Identify which cell holds the provided text, then report its (X, Y) central coordinate. 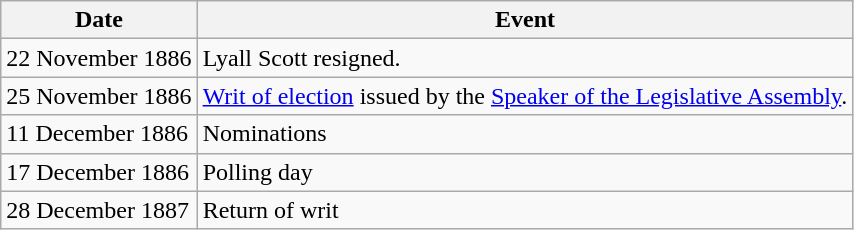
Lyall Scott resigned. (525, 58)
Return of writ (525, 210)
Nominations (525, 134)
11 December 1886 (99, 134)
28 December 1887 (99, 210)
22 November 1886 (99, 58)
Polling day (525, 172)
Writ of election issued by the Speaker of the Legislative Assembly. (525, 96)
17 December 1886 (99, 172)
Event (525, 20)
25 November 1886 (99, 96)
Date (99, 20)
